From the cell containing the given text, extract its center point as (X, Y) coordinate. 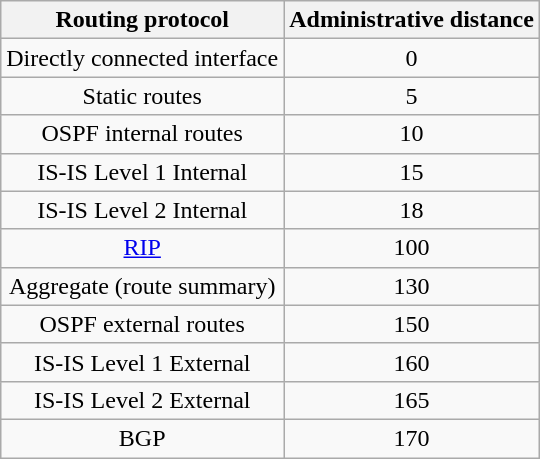
OSPF external routes (142, 324)
Directly connected interface (142, 58)
160 (412, 362)
15 (412, 172)
RIP (142, 248)
150 (412, 324)
5 (412, 96)
BGP (142, 438)
OSPF internal routes (142, 134)
0 (412, 58)
IS-IS Level 1 Internal (142, 172)
18 (412, 210)
Routing protocol (142, 20)
Aggregate (route summary) (142, 286)
IS-IS Level 2 Internal (142, 210)
IS-IS Level 2 External (142, 400)
165 (412, 400)
Administrative distance (412, 20)
10 (412, 134)
100 (412, 248)
IS-IS Level 1 External (142, 362)
130 (412, 286)
170 (412, 438)
Static routes (142, 96)
